Pinpoint the cell where the given text exists, returning its [x, y] midpoint coordinate. 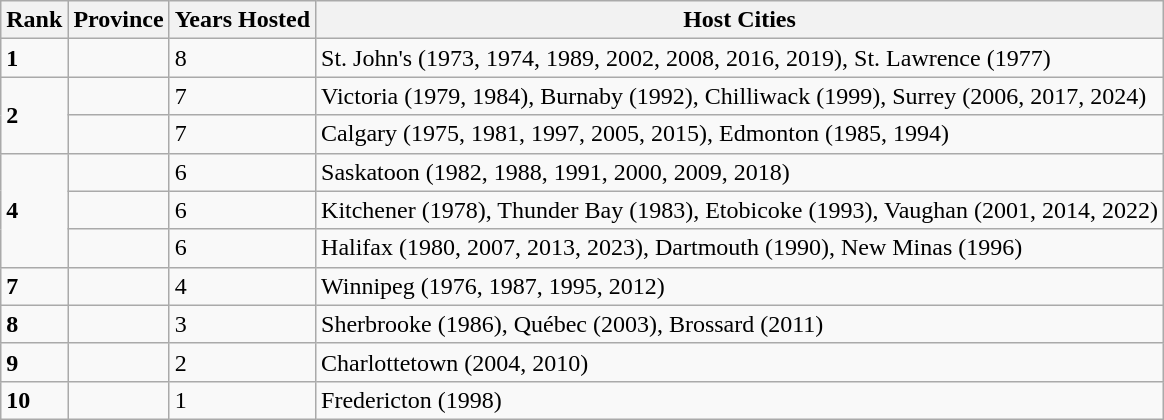
Kitchener (1978), Thunder Bay (1983), Etobicoke (1993), Vaughan (2001, 2014, 2022) [740, 210]
Winnipeg (1976, 1987, 1995, 2012) [740, 286]
Years Hosted [242, 20]
St. John's (1973, 1974, 1989, 2002, 2008, 2016, 2019), St. Lawrence (1977) [740, 58]
Saskatoon (1982, 1988, 1991, 2000, 2009, 2018) [740, 172]
3 [242, 324]
9 [34, 362]
Victoria (1979, 1984), Burnaby (1992), Chilliwack (1999), Surrey (2006, 2017, 2024) [740, 96]
Rank [34, 20]
Halifax (1980, 2007, 2013, 2023), Dartmouth (1990), New Minas (1996) [740, 248]
Charlottetown (2004, 2010) [740, 362]
Sherbrooke (1986), Québec (2003), Brossard (2011) [740, 324]
Host Cities [740, 20]
Calgary (1975, 1981, 1997, 2005, 2015), Edmonton (1985, 1994) [740, 134]
10 [34, 400]
Province [118, 20]
Fredericton (1998) [740, 400]
